Detect which cell encompasses the target text, then output its (x, y) center coordinate. 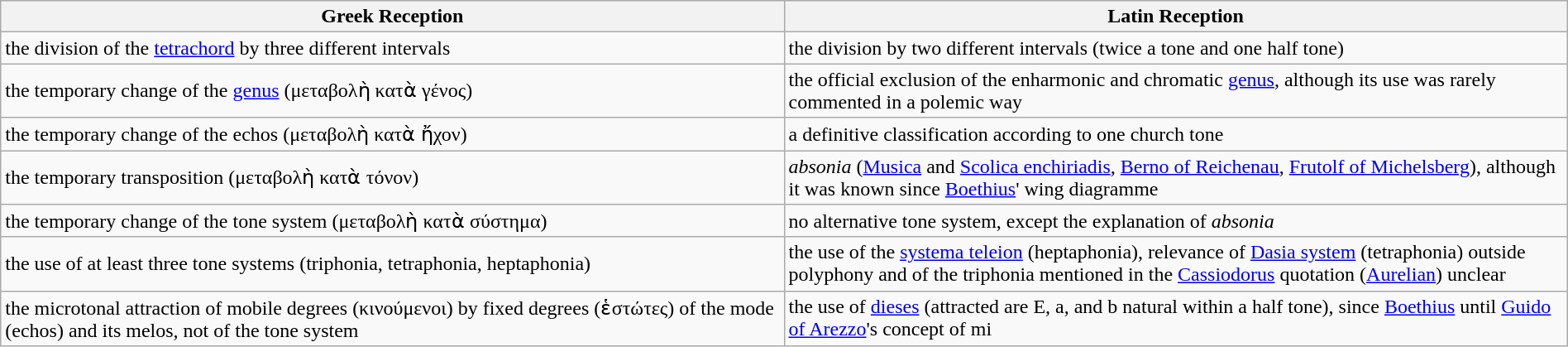
the temporary change of the genus (μεταβολὴ κατὰ γένος) (392, 91)
absonia (Musica and Scolica enchiriadis, Berno of Reichenau, Frutolf of Michelsberg), although it was known since Boethius' wing diagramme (1176, 177)
the microtonal attraction of mobile degrees (κινούμενοι) by fixed degrees (ἑστώτες) of the mode (echos) and its melos, not of the tone system (392, 318)
the division of the tetrachord by three different intervals (392, 48)
a definitive classification according to one church tone (1176, 134)
the use of dieses (attracted are E, a, and b natural within a half tone), since Boethius until Guido of Arezzo's concept of mi (1176, 318)
no alternative tone system, except the explanation of absonia (1176, 221)
the official exclusion of the enharmonic and chromatic genus, although its use was rarely commented in a polemic way (1176, 91)
the temporary change of the echos (μεταβολὴ κατὰ ἤχον) (392, 134)
the division by two different intervals (twice a tone and one half tone) (1176, 48)
the temporary transposition (μεταβολὴ κατὰ τόνον) (392, 177)
Greek Reception (392, 17)
the use of at least three tone systems (triphonia, tetraphonia, heptaphonia) (392, 263)
the temporary change of the tone system (μεταβολὴ κατὰ σύστημα) (392, 221)
Latin Reception (1176, 17)
